Pinpoint the cell where the given text exists, returning its [X, Y] midpoint coordinate. 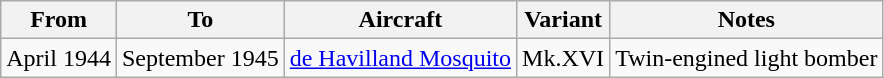
de Havilland Mosquito [400, 58]
To [200, 20]
Mk.XVI [564, 58]
April 1944 [59, 58]
Variant [564, 20]
Notes [746, 20]
Twin-engined light bomber [746, 58]
Aircraft [400, 20]
September 1945 [200, 58]
From [59, 20]
